Provide the (x, y) coordinate of the cell's center where the given text is located.  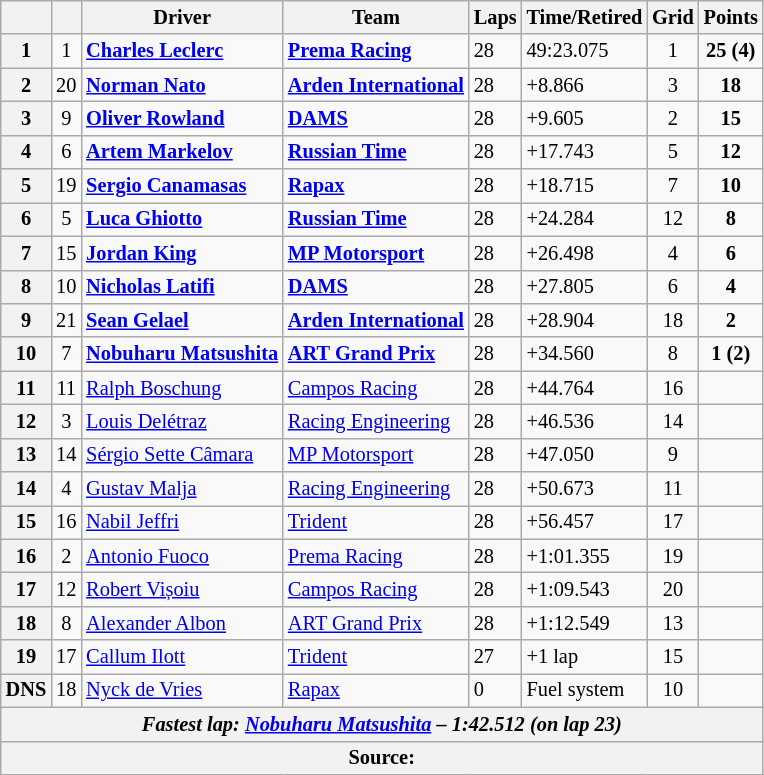
Sergio Canamasas (182, 186)
Team (376, 17)
Artem Markelov (182, 152)
Alexander Albon (182, 623)
Fuel system (585, 690)
Jordan King (182, 253)
Gustav Malja (182, 489)
+26.498 (585, 253)
Driver (182, 17)
Antonio Fuoco (182, 556)
Time/Retired (585, 17)
+44.764 (585, 388)
+28.904 (585, 320)
Fastest lap: Nobuharu Matsushita – 1:42.512 (on lap 23) (382, 724)
0 (496, 690)
Charles Leclerc (182, 51)
DNS (26, 690)
Callum Ilott (182, 657)
Source: (382, 758)
+17.743 (585, 152)
+1 lap (585, 657)
49:23.075 (585, 51)
+8.866 (585, 85)
Sean Gelael (182, 320)
Oliver Rowland (182, 118)
Sérgio Sette Câmara (182, 455)
Norman Nato (182, 85)
+27.805 (585, 287)
Nobuharu Matsushita (182, 354)
Nabil Jeffri (182, 522)
Luca Ghiotto (182, 219)
27 (496, 657)
+24.284 (585, 219)
Points (731, 17)
Louis Delétraz (182, 421)
Nicholas Latifi (182, 287)
Robert Vișoiu (182, 589)
+34.560 (585, 354)
+18.715 (585, 186)
+56.457 (585, 522)
+50.673 (585, 489)
+47.050 (585, 455)
25 (4) (731, 51)
+9.605 (585, 118)
+1:12.549 (585, 623)
21 (66, 320)
Ralph Boschung (182, 388)
Grid (673, 17)
+1:09.543 (585, 589)
+1:01.355 (585, 556)
Nyck de Vries (182, 690)
+46.536 (585, 421)
1 (2) (731, 354)
Laps (496, 17)
